Capture the cell that displays the provided text and extract its (X, Y) central coordinate. 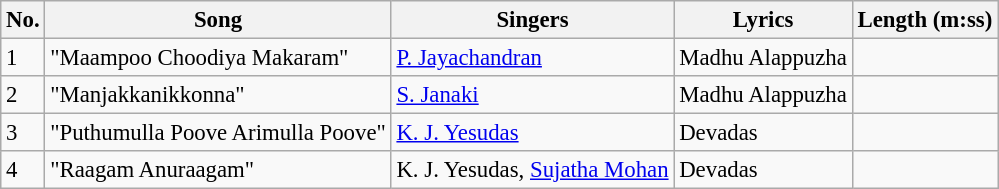
"Puthumulla Poove Arimulla Poove" (218, 133)
"Manjakkanikkonna" (218, 95)
P. Jayachandran (532, 58)
"Raagam Anuraagam" (218, 170)
Singers (532, 20)
No. (23, 20)
2 (23, 95)
K. J. Yesudas (532, 133)
1 (23, 58)
Lyrics (763, 20)
S. Janaki (532, 95)
"Maampoo Choodiya Makaram" (218, 58)
3 (23, 133)
4 (23, 170)
Length (m:ss) (924, 20)
K. J. Yesudas, Sujatha Mohan (532, 170)
Song (218, 20)
